Detect which cell encompasses the target text, then output its (X, Y) center coordinate. 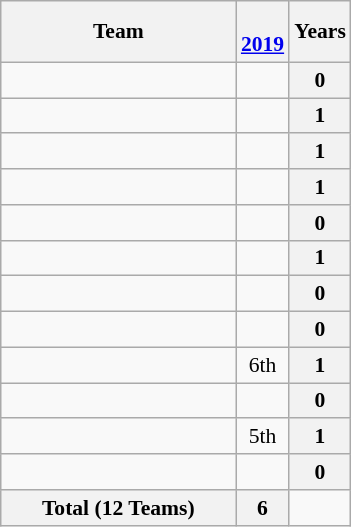
2019 (262, 32)
Years (320, 32)
6th (262, 365)
Team (118, 32)
6 (262, 508)
Total (12 Teams) (118, 508)
5th (262, 437)
